Capture the cell that displays the provided text and extract its (X, Y) central coordinate. 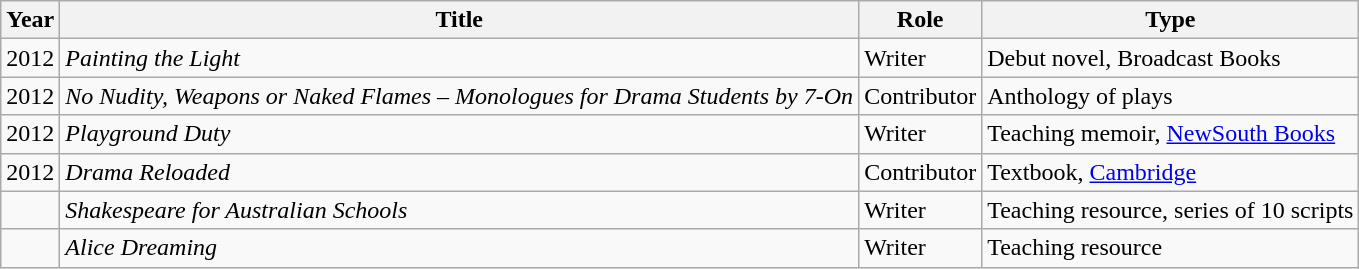
Alice Dreaming (460, 248)
Playground Duty (460, 134)
Debut novel, Broadcast Books (1170, 58)
Teaching memoir, NewSouth Books (1170, 134)
Anthology of plays (1170, 96)
Year (30, 20)
Type (1170, 20)
Shakespeare for Australian Schools (460, 210)
Painting the Light (460, 58)
Teaching resource, series of 10 scripts (1170, 210)
Role (920, 20)
Textbook, Cambridge (1170, 172)
Teaching resource (1170, 248)
Title (460, 20)
No Nudity, Weapons or Naked Flames – Monologues for Drama Students by 7-On (460, 96)
Drama Reloaded (460, 172)
